Return (x, y) of the center of cell containing provided text 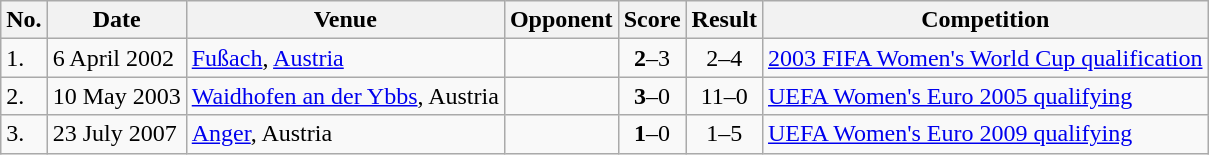
6 April 2002 (116, 58)
2–3 (652, 58)
3. (24, 134)
Opponent (561, 20)
3–0 (652, 96)
Score (652, 20)
1–5 (724, 134)
Waidhofen an der Ybbs, Austria (345, 96)
1. (24, 58)
10 May 2003 (116, 96)
UEFA Women's Euro 2005 qualifying (985, 96)
Competition (985, 20)
2003 FIFA Women's World Cup qualification (985, 58)
Date (116, 20)
1–0 (652, 134)
Result (724, 20)
2–4 (724, 58)
No. (24, 20)
Anger, Austria (345, 134)
UEFA Women's Euro 2009 qualifying (985, 134)
Venue (345, 20)
23 July 2007 (116, 134)
11–0 (724, 96)
2. (24, 96)
Fußach, Austria (345, 58)
